Detect which cell encompasses the target text, then output its [x, y] center coordinate. 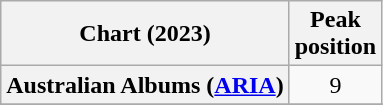
Peakposition [335, 34]
Australian Albums (ARIA) [145, 85]
Chart (2023) [145, 34]
9 [335, 85]
